Determine the [X, Y] coordinate at the center of the cell enclosing the given text.  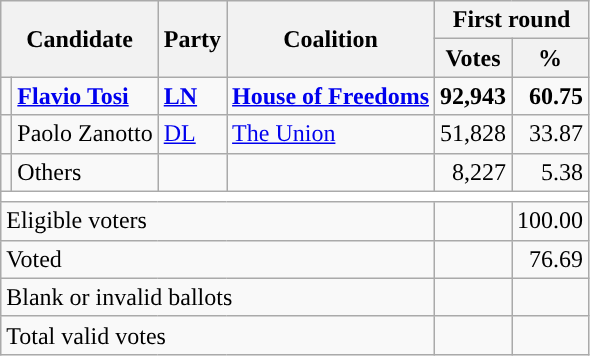
Eligible voters [218, 221]
Candidate [80, 39]
Flavio Tosi [85, 96]
Coalition [331, 39]
DL [192, 134]
% [550, 58]
100.00 [550, 221]
Blank or invalid ballots [218, 297]
5.38 [550, 172]
33.87 [550, 134]
Total valid votes [218, 335]
8,227 [474, 172]
First round [512, 20]
LN [192, 96]
Paolo Zanotto [85, 134]
House of Freedoms [331, 96]
Party [192, 39]
Others [85, 172]
Voted [218, 259]
51,828 [474, 134]
92,943 [474, 96]
76.69 [550, 259]
60.75 [550, 96]
The Union [331, 134]
Votes [474, 58]
